Extract the [X, Y] coordinate from the center of the cell holding the provided text.  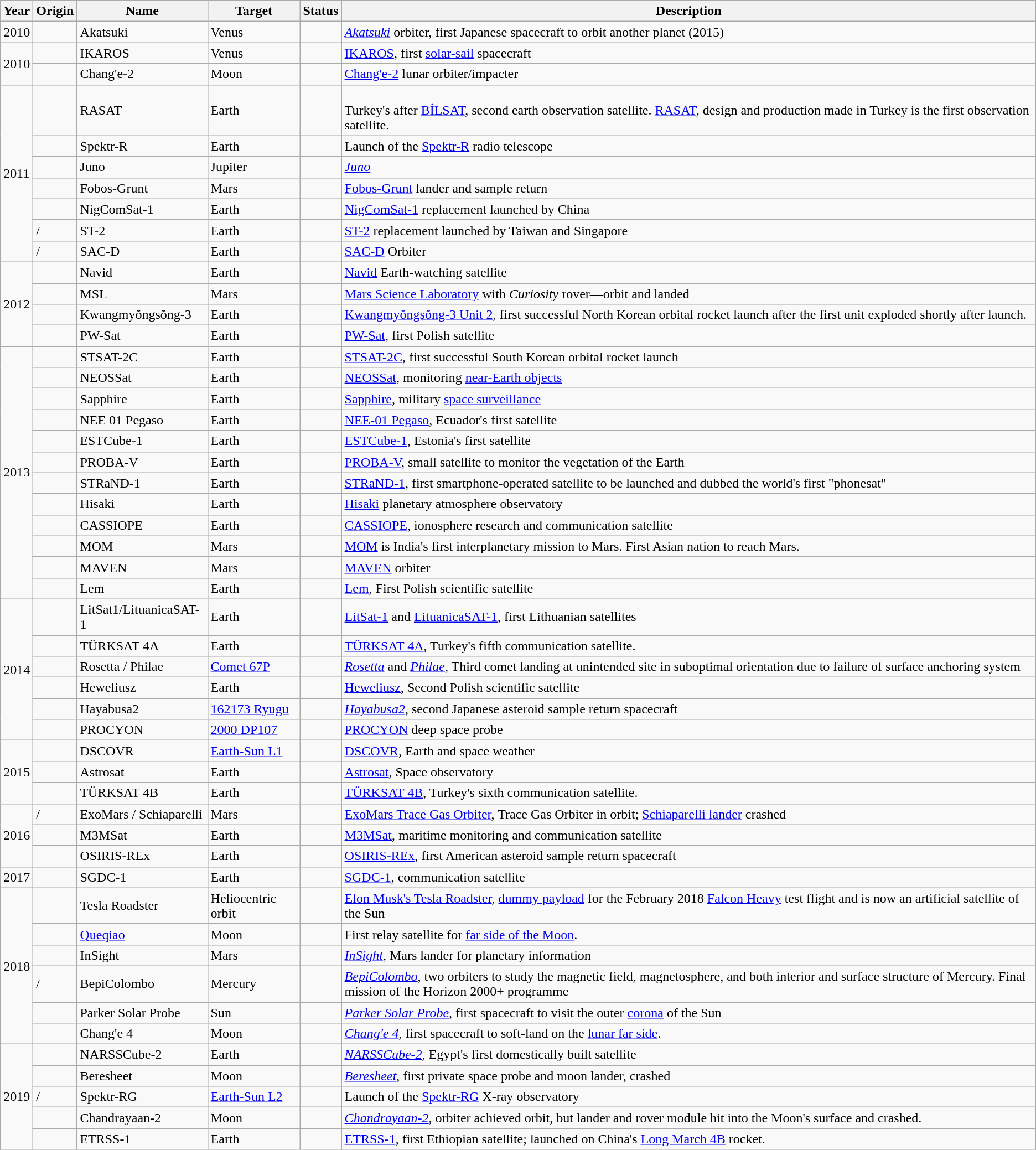
NARSSCube-2 [142, 1055]
Parker Solar Probe [142, 1012]
Lem, First Polish scientific satellite [688, 588]
PW-Sat, first Polish satellite [688, 336]
STSAT-2C, first successful South Korean orbital rocket launch [688, 357]
Sapphire, military space surveillance [688, 399]
Queqiao [142, 934]
OSIRIS-REx [142, 856]
Spektr-R [142, 146]
Akatsuki [142, 32]
Rosetta / Philae [142, 667]
Status [321, 11]
MAVEN orbiter [688, 567]
Astrosat, Space observatory [688, 772]
Name [142, 11]
IKAROS [142, 53]
SAC-D Orbiter [688, 251]
Beresheet, first private space probe and moon lander, crashed [688, 1076]
ExoMars / Schiaparelli [142, 814]
Jupiter [253, 167]
ESTCube-1, Estonia's first satellite [688, 441]
Launch of the Spektr-RG X-ray observatory [688, 1097]
Rosetta and Philae, Third comet landing at unintended site in suboptimal orientation due to failure of surface anchoring system [688, 667]
NEE-01 Pegaso, Ecuador's first satellite [688, 420]
STRaND-1 [142, 483]
Kwangmyŏngsŏng-3 [142, 315]
Sapphire [142, 399]
ETRSS-1, first Ethiopian satellite; launched on China's Long March 4B rocket. [688, 1139]
Spektr-RG [142, 1097]
2014 [17, 670]
ST-2 [142, 230]
Year [17, 11]
Chandrayaan-2 [142, 1118]
Hayabusa2 [142, 709]
2019 [17, 1097]
Mercury [253, 984]
Lem [142, 588]
2012 [17, 304]
STRaND-1, first smartphone-operated satellite to be launched and dubbed the world's first "phonesat" [688, 483]
Comet 67P [253, 667]
InSight, Mars lander for planetary information [688, 955]
DSCOVR [142, 751]
PROCYON deep space probe [688, 730]
BepiColombo [142, 984]
Chang'e-2 [142, 74]
InSight [142, 955]
2015 [17, 772]
Heweliusz, Second Polish scientific satellite [688, 688]
Sun [253, 1012]
162173 Ryugu [253, 709]
Heweliusz [142, 688]
Fobos-Grunt [142, 188]
SGDC-1, communication satellite [688, 877]
2016 [17, 835]
Navid Earth-watching satellite [688, 272]
NigComSat-1 replacement launched by China [688, 209]
LitSat-1 and LituanicaSAT-1, first Lithuanian satellites [688, 617]
MOM is India's first interplanetary mission to Mars. First Asian nation to reach Mars. [688, 546]
MAVEN [142, 567]
Elon Musk's Tesla Roadster, dummy payload for the February 2018 Falcon Heavy test flight and is now an artificial satellite of the Sun [688, 905]
Hayabusa2, second Japanese asteroid sample return spacecraft [688, 709]
2013 [17, 473]
STSAT-2C [142, 357]
RASAT [142, 110]
Parker Solar Probe, first spacecraft to visit the outer corona of the Sun [688, 1012]
CASSIOPE [142, 525]
OSIRIS-REx, first American asteroid sample return spacecraft [688, 856]
Launch of the Spektr-R radio telescope [688, 146]
Fobos-Grunt lander and sample return [688, 188]
Earth-Sun L1 [253, 751]
M3MSat, maritime monitoring and communication satellite [688, 835]
SGDC-1 [142, 877]
ExoMars Trace Gas Orbiter, Trace Gas Orbiter in orbit; Schiaparelli lander crashed [688, 814]
Navid [142, 272]
ST-2 replacement launched by Taiwan and Singapore [688, 230]
Chang'e 4 [142, 1034]
Chandrayaan-2, orbiter achieved orbit, but lander and rover module hit into the Moon's surface and crashed. [688, 1118]
PROBA-V [142, 462]
Earth-Sun L2 [253, 1097]
NigComSat-1 [142, 209]
2011 [17, 173]
NEOSSat, monitoring near-Earth objects [688, 378]
M3MSat [142, 835]
ETRSS-1 [142, 1139]
Kwangmyŏngsŏng-3 Unit 2, first successful North Korean orbital rocket launch after the first unit exploded shortly after launch. [688, 315]
Hisaki planetary atmosphere observatory [688, 504]
NEE 01 Pegaso [142, 420]
Heliocentric orbit [253, 905]
PW-Sat [142, 336]
LitSat1/LituanicaSAT-1 [142, 617]
TÜRKSAT 4A, Turkey's fifth communication satellite. [688, 646]
MSL [142, 294]
Description [688, 11]
2000 DP107 [253, 730]
TÜRKSAT 4B, Turkey's sixth communication satellite. [688, 793]
CASSIOPE, ionosphere research and communication satellite [688, 525]
Target [253, 11]
DSCOVR, Earth and space weather [688, 751]
PROCYON [142, 730]
Chang'e 4, first spacecraft to soft-land on the lunar far side. [688, 1034]
Mars Science Laboratory with Curiosity rover—orbit and landed [688, 294]
Tesla Roadster [142, 905]
Origin [55, 11]
Hisaki [142, 504]
TÜRKSAT 4B [142, 793]
Turkey's after BİLSAT, second earth observation satellite. RASAT, design and production made in Turkey is the first observation satellite. [688, 110]
ESTCube-1 [142, 441]
IKAROS, first solar-sail spacecraft [688, 53]
NARSSCube-2, Egypt's first domestically built satellite [688, 1055]
TÜRKSAT 4A [142, 646]
Beresheet [142, 1076]
Akatsuki orbiter, first Japanese spacecraft to orbit another planet (2015) [688, 32]
2018 [17, 966]
Astrosat [142, 772]
MOM [142, 546]
Chang'e-2 lunar orbiter/impacter [688, 74]
PROBA-V, small satellite to monitor the vegetation of the Earth [688, 462]
NEOSSat [142, 378]
First relay satellite for far side of the Moon. [688, 934]
SAC-D [142, 251]
2017 [17, 877]
